Return (x, y) of the center of cell containing provided text 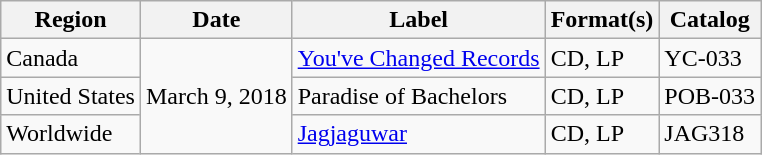
Jagjaguwar (418, 134)
Paradise of Bachelors (418, 96)
You've Changed Records (418, 58)
Date (216, 20)
Worldwide (71, 134)
Label (418, 20)
POB-033 (710, 96)
United States (71, 96)
March 9, 2018 (216, 96)
Region (71, 20)
YC-033 (710, 58)
Canada (71, 58)
Format(s) (602, 20)
JAG318 (710, 134)
Catalog (710, 20)
